Determine the (x, y) coordinate at the center of the cell enclosing the given text.  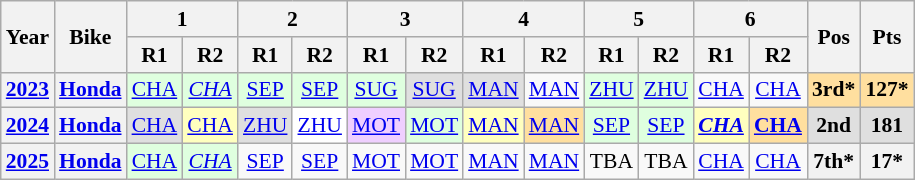
127* (886, 90)
2025 (28, 162)
6 (750, 19)
7th* (834, 162)
5 (638, 19)
2nd (834, 126)
Bike (90, 36)
Pos (834, 36)
Year (28, 36)
2023 (28, 90)
Pts (886, 36)
2 (292, 19)
1 (182, 19)
4 (524, 19)
3rd* (834, 90)
3 (405, 19)
17* (886, 162)
2024 (28, 126)
181 (886, 126)
